For the text-containing cell, return its midpoint in (x, y) coordinate format. 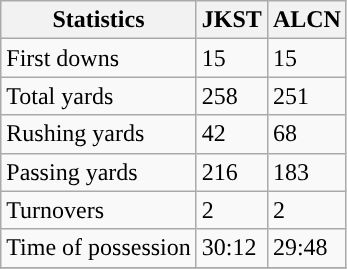
29:48 (306, 248)
68 (306, 134)
216 (232, 172)
Statistics (99, 20)
Turnovers (99, 210)
183 (306, 172)
JKST (232, 20)
Time of possession (99, 248)
Total yards (99, 96)
ALCN (306, 20)
Passing yards (99, 172)
First downs (99, 58)
258 (232, 96)
Rushing yards (99, 134)
251 (306, 96)
42 (232, 134)
30:12 (232, 248)
